Capture the cell that displays the provided text and extract its [X, Y] central coordinate. 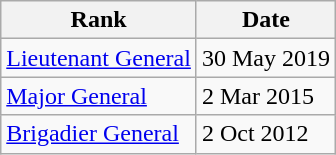
Lieutenant General [99, 58]
Date [266, 20]
Brigadier General [99, 134]
30 May 2019 [266, 58]
2 Mar 2015 [266, 96]
Major General [99, 96]
Rank [99, 20]
2 Oct 2012 [266, 134]
